Detect which cell encompasses the target text, then output its [x, y] center coordinate. 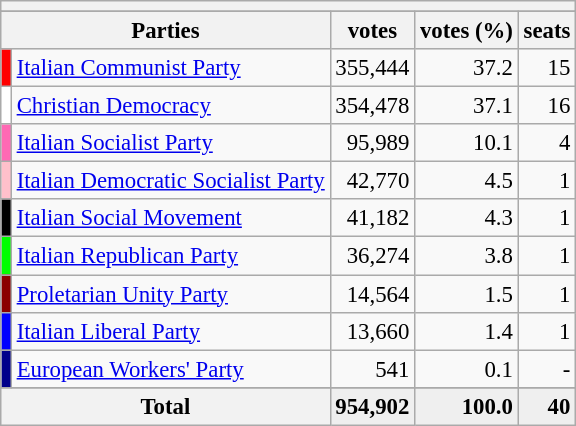
37.1 [467, 106]
4.5 [467, 181]
100.0 [467, 406]
seats [546, 31]
15 [546, 68]
Parties [166, 31]
Italian Republican Party [170, 256]
42,770 [372, 181]
0.1 [467, 369]
36,274 [372, 256]
14,564 [372, 294]
European Workers' Party [170, 369]
10.1 [467, 143]
37.2 [467, 68]
3.8 [467, 256]
Italian Communist Party [170, 68]
Italian Liberal Party [170, 331]
13,660 [372, 331]
Total [166, 406]
1.4 [467, 331]
Italian Democratic Socialist Party [170, 181]
355,444 [372, 68]
354,478 [372, 106]
40 [546, 406]
1.5 [467, 294]
Italian Social Movement [170, 219]
Italian Socialist Party [170, 143]
954,902 [372, 406]
95,989 [372, 143]
votes (%) [467, 31]
Christian Democracy [170, 106]
16 [546, 106]
541 [372, 369]
Proletarian Unity Party [170, 294]
votes [372, 31]
4.3 [467, 219]
- [546, 369]
41,182 [372, 219]
4 [546, 143]
